Pinpoint the cell where the given text exists, returning its [x, y] midpoint coordinate. 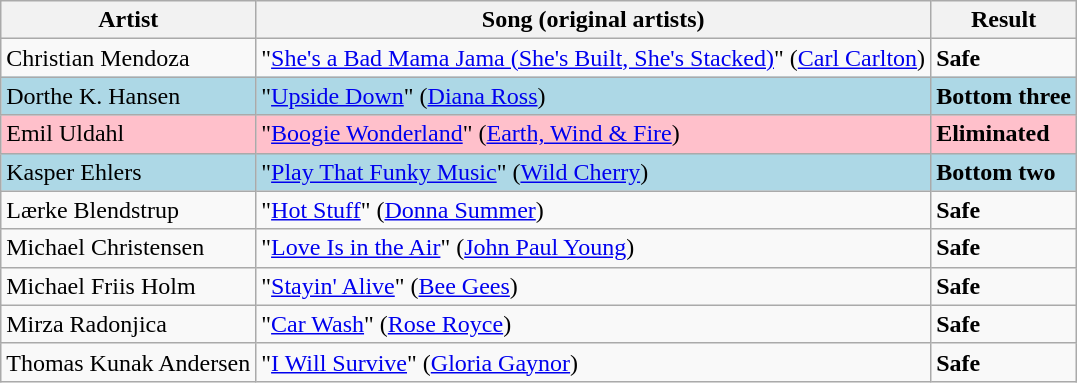
Artist [128, 20]
Michael Friis Holm [128, 286]
Michael Christensen [128, 248]
Thomas Kunak Andersen [128, 362]
Result [1004, 20]
Emil Uldahl [128, 134]
Lærke Blendstrup [128, 210]
"Hot Stuff" (Donna Summer) [594, 210]
"Boogie Wonderland" (Earth, Wind & Fire) [594, 134]
"She's a Bad Mama Jama (She's Built, She's Stacked)" (Carl Carlton) [594, 58]
Dorthe K. Hansen [128, 96]
"Upside Down" (Diana Ross) [594, 96]
Mirza Radonjica [128, 324]
"Love Is in the Air" (John Paul Young) [594, 248]
Eliminated [1004, 134]
"Stayin' Alive" (Bee Gees) [594, 286]
Song (original artists) [594, 20]
Kasper Ehlers [128, 172]
Bottom two [1004, 172]
Christian Mendoza [128, 58]
Bottom three [1004, 96]
"I Will Survive" (Gloria Gaynor) [594, 362]
"Play That Funky Music" (Wild Cherry) [594, 172]
"Car Wash" (Rose Royce) [594, 324]
